Search for the cell housing the specified text and yield its (x, y) center coordinate. 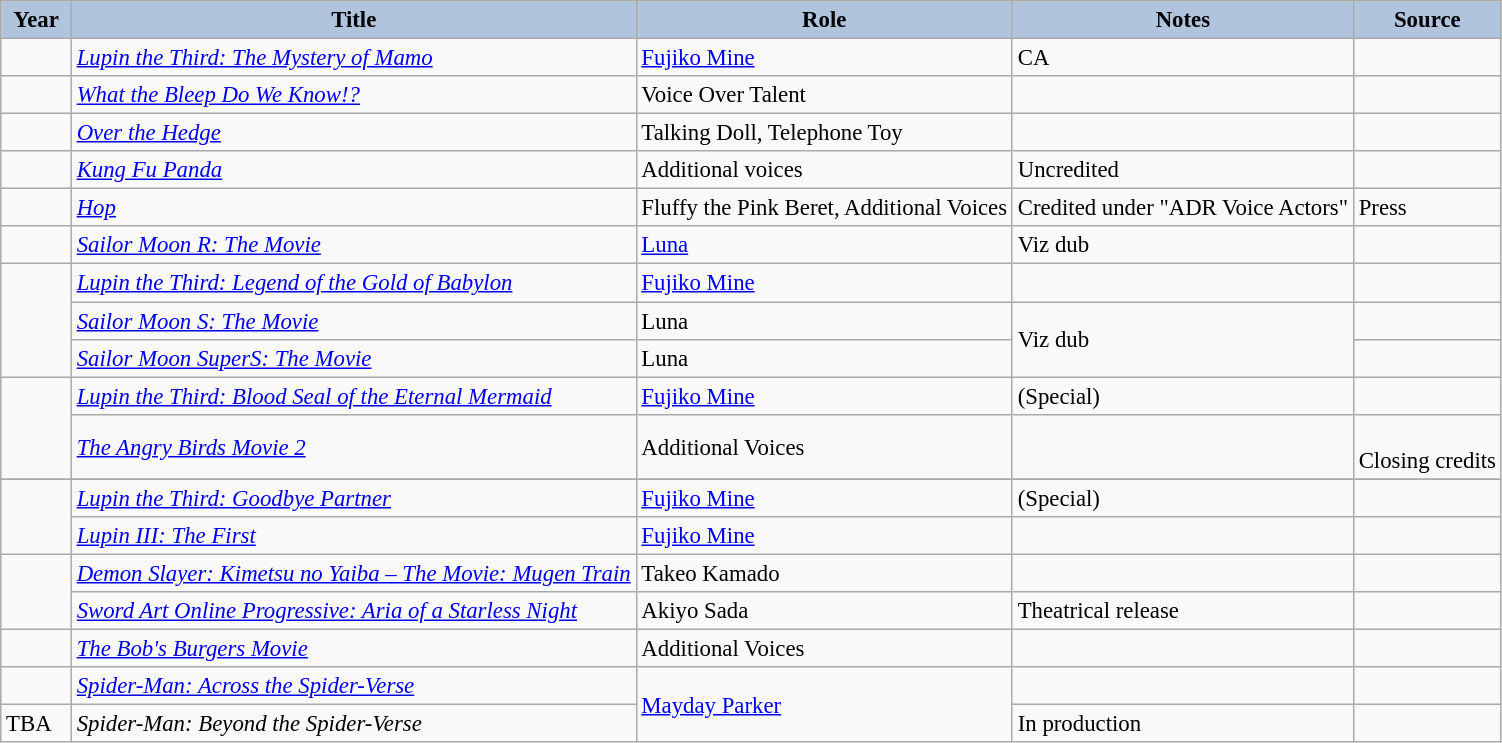
Press (1427, 208)
What the Bleep Do We Know!? (354, 95)
Lupin III: The First (354, 536)
The Angry Birds Movie 2 (354, 446)
Sword Art Online Progressive: Aria of a Starless Night (354, 611)
Notes (1182, 20)
Title (354, 20)
Talking Doll, Telephone Toy (824, 133)
Additional voices (824, 170)
Lupin the Third: Legend of the Gold of Babylon (354, 283)
Lupin the Third: Goodbye Partner (354, 498)
Kung Fu Panda (354, 170)
Over the Hedge (354, 133)
Spider-Man: Across the Spider-Verse (354, 686)
The Bob's Burgers Movie (354, 648)
CA (1182, 58)
TBA (36, 724)
Voice Over Talent (824, 95)
Lupin the Third: The Mystery of Mamo (354, 58)
Fluffy the Pink Beret, Additional Voices (824, 208)
Sailor Moon SuperS: The Movie (354, 358)
Hop (354, 208)
Year (36, 20)
Demon Slayer: Kimetsu no Yaiba – The Movie: Mugen Train (354, 573)
Source (1427, 20)
Spider-Man: Beyond the Spider-Verse (354, 724)
Akiyo Sada (824, 611)
Closing credits (1427, 446)
Mayday Parker (824, 704)
Lupin the Third: Blood Seal of the Eternal Mermaid (354, 396)
Sailor Moon R: The Movie (354, 245)
In production (1182, 724)
Theatrical release (1182, 611)
Role (824, 20)
Sailor Moon S: The Movie (354, 321)
Takeo Kamado (824, 573)
Uncredited (1182, 170)
Credited under "ADR Voice Actors" (1182, 208)
